Capture the cell that displays the provided text and extract its [x, y] central coordinate. 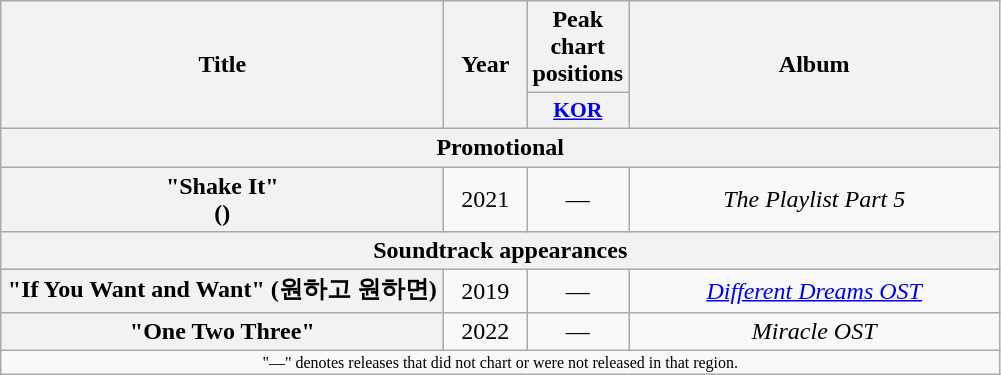
2021 [486, 198]
Miracle OST [814, 331]
Peak chart positions [578, 47]
"One Two Three" [222, 331]
Promotional [500, 147]
Title [222, 65]
2019 [486, 292]
Year [486, 65]
2022 [486, 331]
"—" denotes releases that did not chart or were not released in that region. [500, 362]
Album [814, 65]
"If You Want and Want" (원하고 원하면) [222, 292]
The Playlist Part 5 [814, 198]
KOR [578, 111]
Different Dreams OST [814, 292]
"Shake It" () [222, 198]
Soundtrack appearances [500, 251]
